Pinpoint the cell where the given text exists, returning its (x, y) midpoint coordinate. 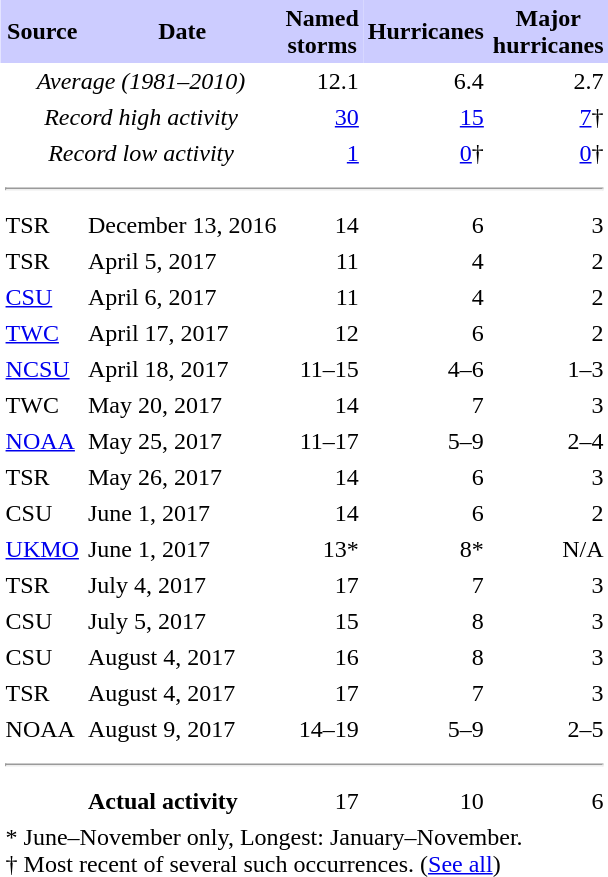
16 (322, 657)
14–19 (322, 729)
April 6, 2017 (182, 297)
Average (1981–2010) (141, 81)
4–6 (426, 369)
Record low activity (141, 153)
7† (548, 117)
May 26, 2017 (182, 477)
May 20, 2017 (182, 405)
May 25, 2017 (182, 441)
2–5 (548, 729)
8* (426, 549)
August 9, 2017 (182, 729)
UKMO (42, 549)
NCSU (42, 369)
11–17 (322, 441)
Hurricanes (426, 32)
10 (426, 801)
July 5, 2017 (182, 621)
30 (322, 117)
Namedstorms (322, 32)
2.7 (548, 81)
6.4 (426, 81)
12.1 (322, 81)
Date (182, 32)
12 (322, 333)
Source (42, 32)
13* (322, 549)
2–4 (548, 441)
April 5, 2017 (182, 261)
Record high activity (141, 117)
April 17, 2017 (182, 333)
December 13, 2016 (182, 225)
July 4, 2017 (182, 585)
1–3 (548, 369)
N/A (548, 549)
11–15 (322, 369)
April 18, 2017 (182, 369)
Majorhurricanes (548, 32)
Actual activity (182, 801)
1 (322, 153)
